Find where the given text appears and provide that cell's center as [x, y] coordinate. 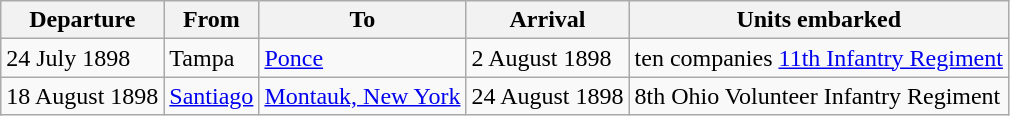
Santiago [212, 96]
To [362, 20]
Ponce [362, 58]
From [212, 20]
18 August 1898 [82, 96]
24 July 1898 [82, 58]
Tampa [212, 58]
8th Ohio Volunteer Infantry Regiment [818, 96]
ten companies 11th Infantry Regiment [818, 58]
Units embarked [818, 20]
2 August 1898 [548, 58]
Departure [82, 20]
24 August 1898 [548, 96]
Montauk, New York [362, 96]
Arrival [548, 20]
